Locate the cell with the specified text and output its (x, y) center coordinate. 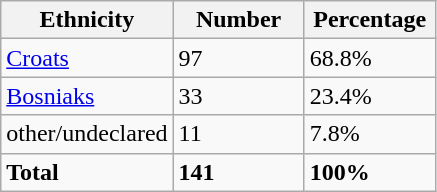
Percentage (370, 20)
Ethnicity (87, 20)
Bosniaks (87, 96)
100% (370, 172)
68.8% (370, 58)
33 (238, 96)
11 (238, 134)
97 (238, 58)
other/undeclared (87, 134)
7.8% (370, 134)
23.4% (370, 96)
Total (87, 172)
141 (238, 172)
Number (238, 20)
Croats (87, 58)
